Search for the cell housing the specified text and yield its [X, Y] center coordinate. 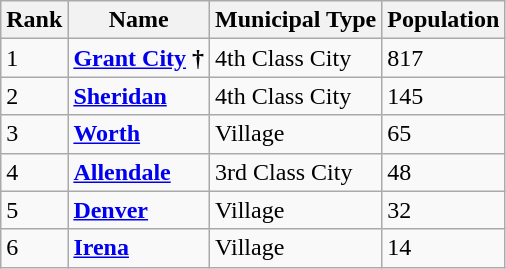
6 [34, 248]
65 [444, 134]
Grant City † [139, 58]
Name [139, 20]
Municipal Type [296, 20]
Denver [139, 210]
817 [444, 58]
14 [444, 248]
1 [34, 58]
4 [34, 172]
32 [444, 210]
Sheridan [139, 96]
3rd Class City [296, 172]
48 [444, 172]
Population [444, 20]
Rank [34, 20]
3 [34, 134]
2 [34, 96]
Worth [139, 134]
145 [444, 96]
Irena [139, 248]
Allendale [139, 172]
5 [34, 210]
